Provide the [x, y] coordinate of the cell's center where the given text is located.  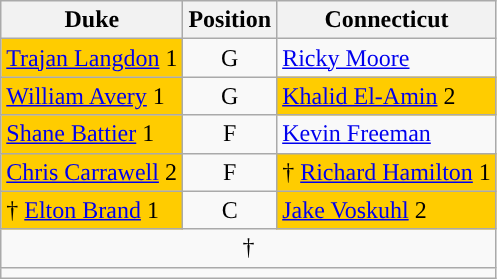
Position [230, 20]
Kevin Freeman [387, 134]
† [249, 248]
Jake Voskuhl 2 [387, 210]
Duke [92, 20]
† Richard Hamilton 1 [387, 172]
† Elton Brand 1 [92, 210]
William Avery 1 [92, 96]
Chris Carrawell 2 [92, 172]
Khalid El-Amin 2 [387, 96]
Connecticut [387, 20]
Trajan Langdon 1 [92, 58]
Ricky Moore [387, 58]
Shane Battier 1 [92, 134]
C [230, 210]
